From the cell containing the given text, extract its center point as [X, Y] coordinate. 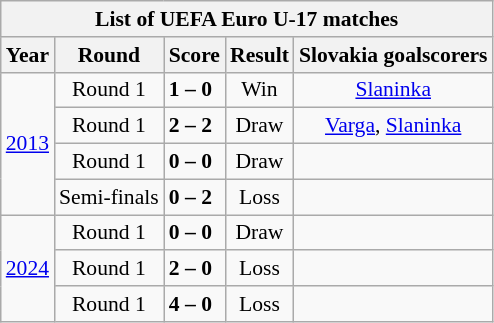
Result [260, 55]
Slovakia goalscorers [394, 55]
Win [260, 90]
Varga, Slaninka [394, 126]
4 – 0 [194, 304]
2 – 2 [194, 126]
Score [194, 55]
0 – 2 [194, 197]
2013 [28, 143]
List of UEFA Euro U-17 matches [247, 19]
1 – 0 [194, 90]
Year [28, 55]
Round [109, 55]
2 – 0 [194, 269]
Semi-finals [109, 197]
2024 [28, 268]
Slaninka [394, 90]
